Locate the cell with the specified text and output its [X, Y] center coordinate. 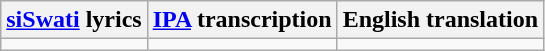
English translation [440, 20]
IPA transcription [242, 20]
siSwati lyrics [74, 20]
